Extract the [x, y] coordinate from the center of the cell holding the provided text.  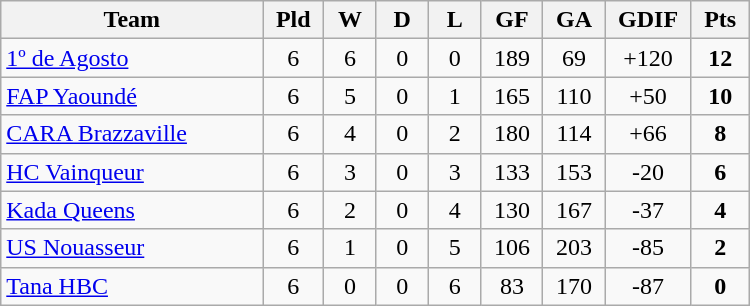
CARA Brazzaville [132, 134]
GF [512, 20]
Tana HBC [132, 286]
-87 [648, 286]
110 [574, 96]
GDIF [648, 20]
US Nouasseur [132, 248]
83 [512, 286]
+50 [648, 96]
203 [574, 248]
-85 [648, 248]
Kada Queens [132, 210]
Team [132, 20]
+120 [648, 58]
D [402, 20]
W [350, 20]
165 [512, 96]
HC Vainqueur [132, 172]
180 [512, 134]
8 [720, 134]
10 [720, 96]
167 [574, 210]
133 [512, 172]
106 [512, 248]
Pts [720, 20]
153 [574, 172]
-20 [648, 172]
-37 [648, 210]
+66 [648, 134]
1º de Agosto [132, 58]
170 [574, 286]
12 [720, 58]
114 [574, 134]
130 [512, 210]
L [454, 20]
GA [574, 20]
69 [574, 58]
FAP Yaoundé [132, 96]
Pld [294, 20]
189 [512, 58]
